From the cell containing the given text, extract its center point as (X, Y) coordinate. 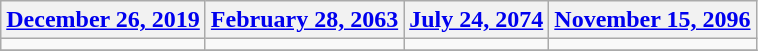
July 24, 2074 (476, 20)
February 28, 2063 (304, 20)
November 15, 2096 (652, 20)
December 26, 2019 (104, 20)
